Search for the cell housing the specified text and yield its [X, Y] center coordinate. 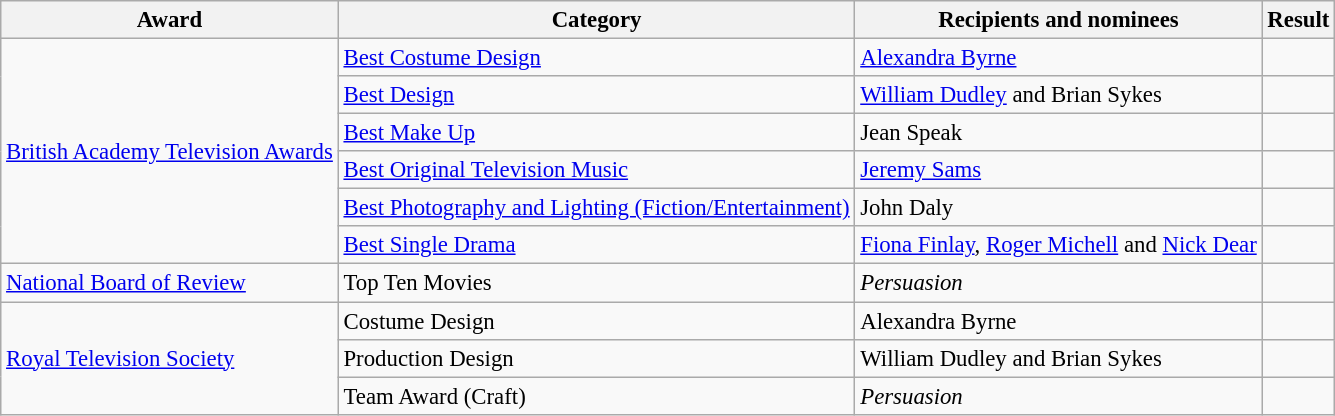
Best Costume Design [596, 58]
Jean Speak [1058, 133]
Best Original Television Music [596, 170]
British Academy Television Awards [170, 152]
Recipients and nominees [1058, 20]
Award [170, 20]
National Board of Review [170, 283]
Production Design [596, 358]
Fiona Finlay, Roger Michell and Nick Dear [1058, 245]
Costume Design [596, 321]
Jeremy Sams [1058, 170]
Royal Television Society [170, 358]
Best Design [596, 95]
Best Make Up [596, 133]
Best Single Drama [596, 245]
Category [596, 20]
Top Ten Movies [596, 283]
Best Photography and Lighting (Fiction/Entertainment) [596, 208]
John Daly [1058, 208]
Team Award (Craft) [596, 396]
Result [1298, 20]
